Return (X, Y) of the center of cell containing provided text 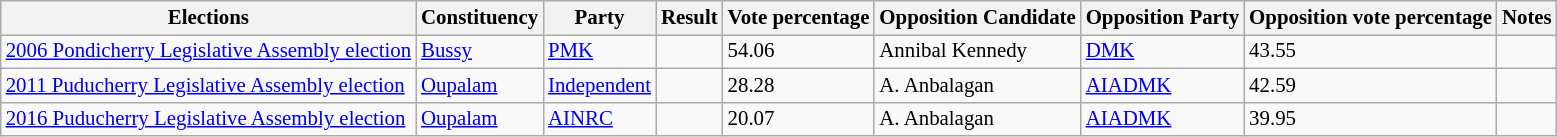
Opposition vote percentage (1370, 18)
DMK (1162, 51)
Notes (1527, 18)
Vote percentage (799, 18)
39.95 (1370, 119)
PMK (600, 51)
28.28 (799, 85)
Annibal Kennedy (977, 51)
Opposition Candidate (977, 18)
20.07 (799, 119)
Opposition Party (1162, 18)
Elections (208, 18)
Independent (600, 85)
2011 Puducherry Legislative Assembly election (208, 85)
Constituency (480, 18)
42.59 (1370, 85)
43.55 (1370, 51)
Bussy (480, 51)
Party (600, 18)
2016 Puducherry Legislative Assembly election (208, 119)
Result (690, 18)
2006 Pondicherry Legislative Assembly election (208, 51)
54.06 (799, 51)
AINRC (600, 119)
